Output the (x, y) coordinate of the center of the cell containing the given text.  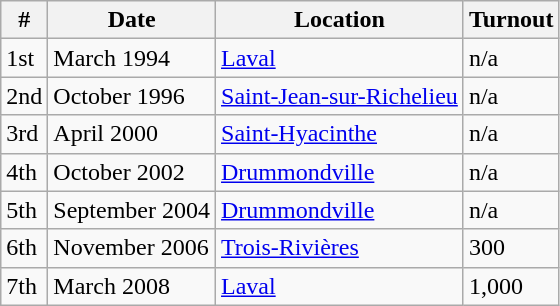
Turnout (511, 20)
1,000 (511, 286)
Saint-Hyacinthe (340, 134)
6th (24, 248)
5th (24, 210)
March 2008 (132, 286)
300 (511, 248)
2nd (24, 96)
September 2004 (132, 210)
7th (24, 286)
Saint-Jean-sur-Richelieu (340, 96)
October 1996 (132, 96)
1st (24, 58)
November 2006 (132, 248)
Location (340, 20)
Trois-Rivières (340, 248)
4th (24, 172)
April 2000 (132, 134)
3rd (24, 134)
March 1994 (132, 58)
# (24, 20)
October 2002 (132, 172)
Date (132, 20)
